Scan for the cell matching the given text and deliver its (X, Y) coordinate at center. 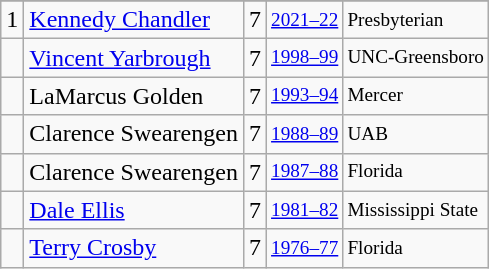
1976–77 (305, 248)
1981–82 (305, 210)
1987–88 (305, 172)
Dale Ellis (134, 210)
1988–89 (305, 134)
UAB (416, 134)
Kennedy Chandler (134, 20)
Terry Crosby (134, 248)
1 (12, 20)
UNC-Greensboro (416, 58)
Mercer (416, 96)
1998–99 (305, 58)
Presbyterian (416, 20)
2021–22 (305, 20)
Vincent Yarbrough (134, 58)
LaMarcus Golden (134, 96)
1993–94 (305, 96)
Mississippi State (416, 210)
